Detect which cell encompasses the target text, then output its [X, Y] center coordinate. 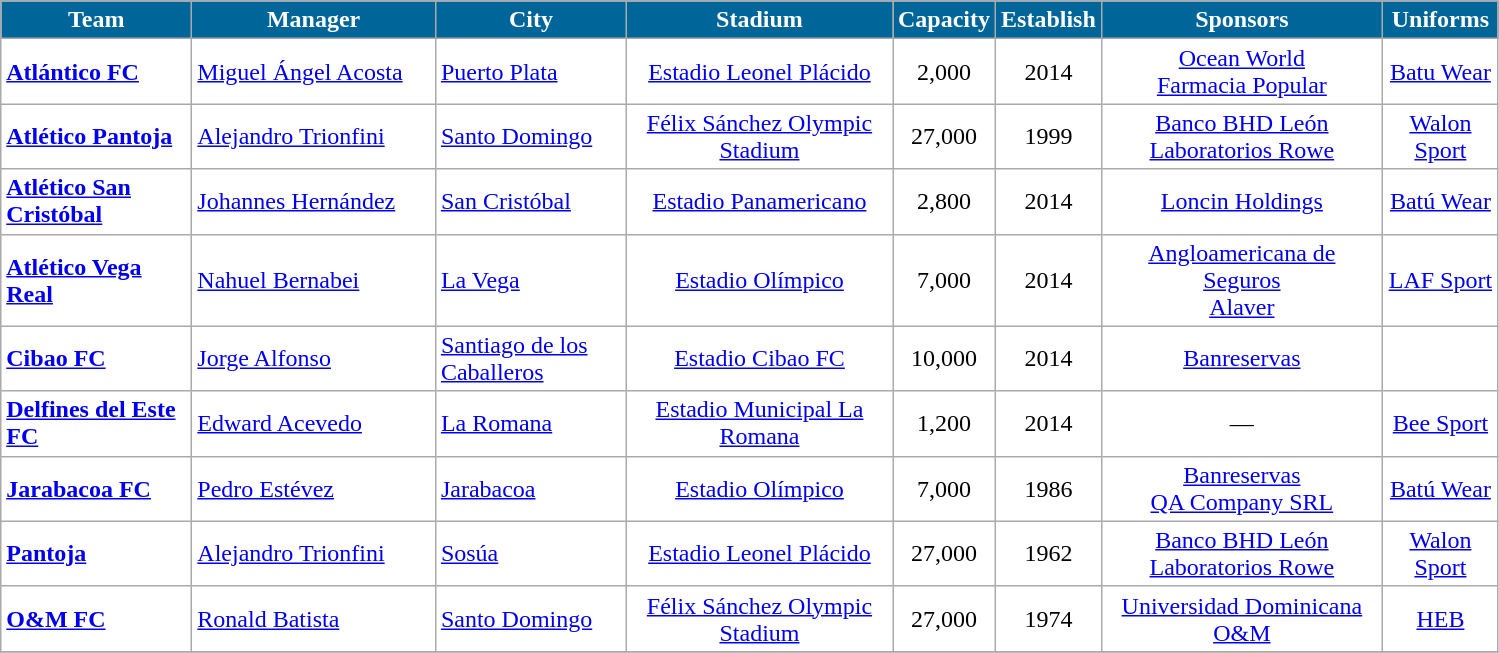
2,800 [944, 202]
Capacity [944, 20]
1,200 [944, 424]
Atlántico FC [96, 72]
Banreservas QA Company SRL [1242, 488]
Jorge Alfonso [314, 358]
Johannes Hernández [314, 202]
La Romana [530, 424]
10,000 [944, 358]
San Cristóbal [530, 202]
Sosúa [530, 554]
Atlético Pantoja [96, 136]
Jarabacoa FC [96, 488]
HEB [1440, 618]
Sponsors [1242, 20]
Atlético Vega Real [96, 280]
1986 [1049, 488]
Uniforms [1440, 20]
O&M FC [96, 618]
Universidad Dominicana O&M [1242, 618]
Jarabacoa [530, 488]
Establish [1049, 20]
Angloamericana de Seguros Alaver [1242, 280]
Estadio Cibao FC [759, 358]
Ocean World Farmacia Popular [1242, 72]
1999 [1049, 136]
Edward Acevedo [314, 424]
Nahuel Bernabei [314, 280]
— [1242, 424]
Batu Wear [1440, 72]
Cibao FC [96, 358]
Stadium [759, 20]
Estadio Municipal La Romana [759, 424]
2,000 [944, 72]
Pantoja [96, 554]
Loncin Holdings [1242, 202]
Santiago de los Caballeros [530, 358]
Atlético San Cristóbal [96, 202]
Delfines del Este FC [96, 424]
City [530, 20]
Manager [314, 20]
Team [96, 20]
Pedro Estévez [314, 488]
1974 [1049, 618]
1962 [1049, 554]
LAF Sport [1440, 280]
Banreservas [1242, 358]
Miguel Ángel Acosta [314, 72]
Estadio Panamericano [759, 202]
Puerto Plata [530, 72]
Bee Sport [1440, 424]
Ronald Batista [314, 618]
La Vega [530, 280]
